Provide the [X, Y] coordinate of the cell's center where the given text is located.  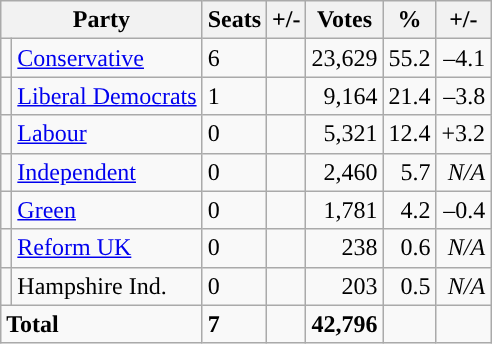
1 [234, 96]
Green [107, 210]
Seats [234, 20]
% [410, 20]
Hampshire Ind. [107, 286]
Reform UK [107, 248]
203 [344, 286]
Votes [344, 20]
12.4 [410, 134]
5.7 [410, 172]
Liberal Democrats [107, 96]
–3.8 [464, 96]
0.6 [410, 248]
Conservative [107, 58]
21.4 [410, 96]
–4.1 [464, 58]
+3.2 [464, 134]
238 [344, 248]
7 [234, 324]
1,781 [344, 210]
4.2 [410, 210]
Independent [107, 172]
0.5 [410, 286]
Labour [107, 134]
6 [234, 58]
23,629 [344, 58]
2,460 [344, 172]
9,164 [344, 96]
Party [102, 20]
55.2 [410, 58]
42,796 [344, 324]
5,321 [344, 134]
–0.4 [464, 210]
Total [102, 324]
